Return (x, y) of the center of cell containing provided text 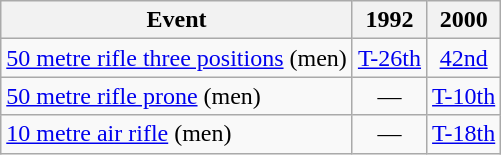
T-10th (464, 96)
T-26th (389, 58)
2000 (464, 20)
50 metre rifle three positions (men) (177, 58)
Event (177, 20)
1992 (389, 20)
10 metre air rifle (men) (177, 134)
50 metre rifle prone (men) (177, 96)
42nd (464, 58)
T-18th (464, 134)
